Extract the (x, y) coordinate from the center of the cell holding the provided text.  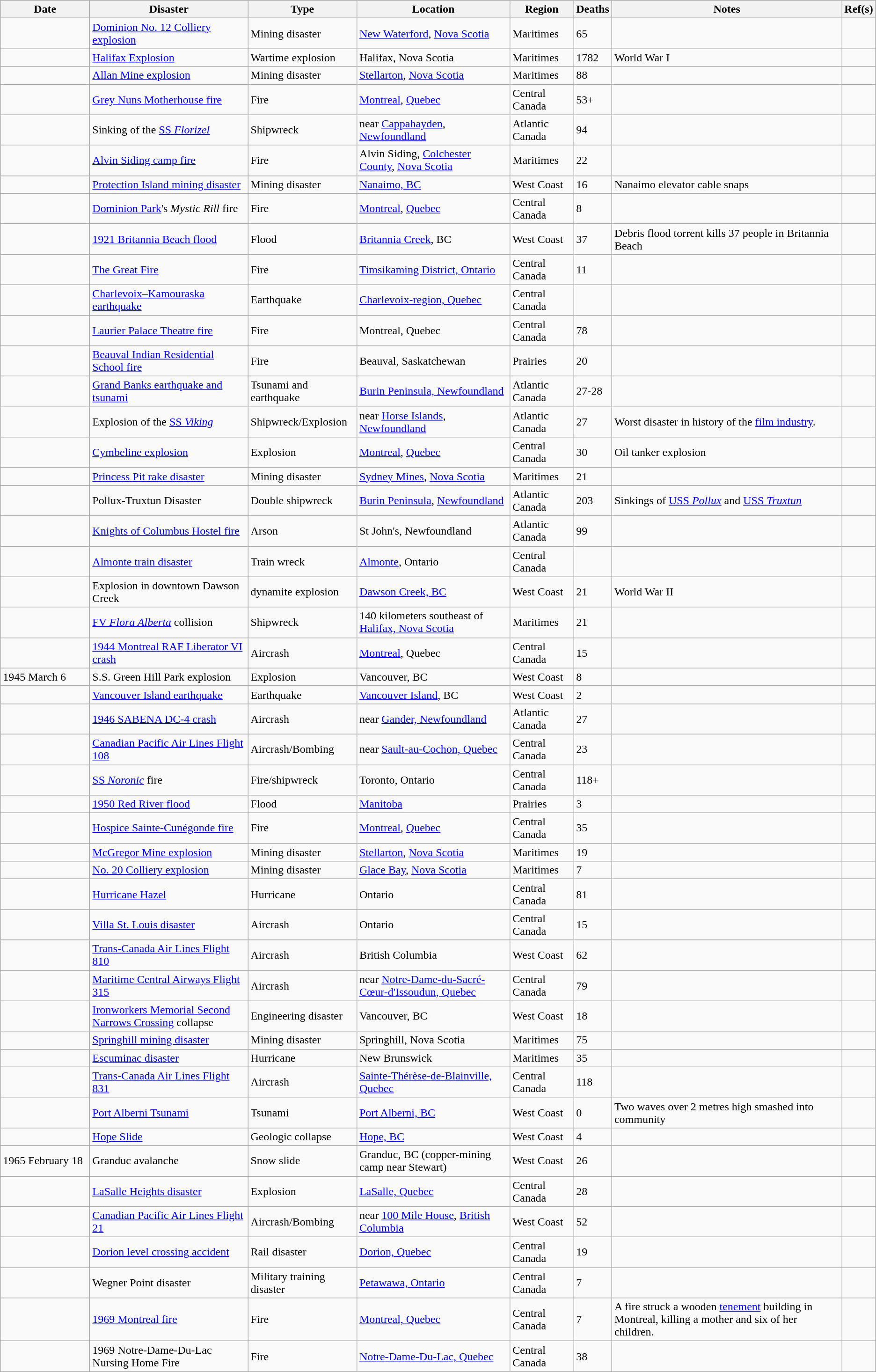
Oil tanker explosion (726, 452)
1965 February 18 (45, 1161)
Arson (302, 531)
203 (593, 501)
Port Alberni Tsunami (169, 1112)
near Sault-au-Cochon, Quebec (433, 749)
Debris flood torrent kills 37 people in Britannia Beach (726, 239)
near Notre-Dame-du-Sacré-Cœur-d'Issoudun, Quebec (433, 986)
SS Noronic fire (169, 780)
88 (593, 75)
No. 20 Colliery explosion (169, 870)
1921 Britannia Beach flood (169, 239)
Disaster (169, 9)
Notes (726, 9)
27-28 (593, 391)
Shipwreck/Explosion (302, 422)
A fire struck a wooden tenement building in Montreal, killing a mother and six of her children. (726, 1320)
Almonte train disaster (169, 562)
Trans-Canada Air Lines Flight 810 (169, 955)
Grand Banks earthquake and tsunami (169, 391)
1950 Red River flood (169, 804)
McGregor Mine explosion (169, 852)
Tsunami (302, 1112)
1782 (593, 58)
Manitoba (433, 804)
140 kilometers southeast of Halifax, Nova Scotia (433, 623)
Sydney Mines, Nova Scotia (433, 477)
Beauval, Saskatchewan (433, 361)
0 (593, 1112)
23 (593, 749)
65 (593, 34)
Sainte-Thérèse-de-Blainville, Quebec (433, 1082)
38 (593, 1357)
Alvin Siding camp fire (169, 160)
Dominion No. 12 Colliery explosion (169, 34)
Fire/shipwreck (302, 780)
53+ (593, 99)
Grey Nuns Motherhouse fire (169, 99)
Princess Pit rake disaster (169, 477)
Maritime Central Airways Flight 315 (169, 986)
Glace Bay, Nova Scotia (433, 870)
Tsunami and earthquake (302, 391)
Charlevoix-region, Quebec (433, 300)
Cymbeline explosion (169, 452)
British Columbia (433, 955)
Hospice Sainte-Cunégonde fire (169, 829)
Canadian Pacific Air Lines Flight 108 (169, 749)
St John's, Newfoundland (433, 531)
Notre-Dame-Du-Lac, Quebec (433, 1357)
118 (593, 1082)
near Horse Islands, Newfoundland (433, 422)
S.S. Green Hill Park explosion (169, 677)
Timsikaming District, Ontario (433, 270)
37 (593, 239)
Beauval Indian Residential School fire (169, 361)
Trans-Canada Air Lines Flight 831 (169, 1082)
Explosion of the SS Viking (169, 422)
78 (593, 330)
16 (593, 184)
Springhill, Nova Scotia (433, 1040)
62 (593, 955)
near Cappahayden, Newfoundland (433, 130)
Wegner Point disaster (169, 1283)
Sinkings of USS Pollux and USS Truxtun (726, 501)
22 (593, 160)
Charlevoix–Kamouraska earthquake (169, 300)
dynamite explosion (302, 592)
18 (593, 1016)
94 (593, 130)
30 (593, 452)
Protection Island mining disaster (169, 184)
Wartime explosion (302, 58)
20 (593, 361)
2 (593, 695)
Rail disaster (302, 1253)
The Great Fire (169, 270)
Deaths (593, 9)
Double shipwreck (302, 501)
Toronto, Ontario (433, 780)
Villa St. Louis disaster (169, 925)
Dominion Park's Mystic Rill fire (169, 209)
Military training disaster (302, 1283)
Ref(s) (859, 9)
Ironworkers Memorial Second Narrows Crossing collapse (169, 1016)
LaSalle, Quebec (433, 1191)
near 100 Mile House, British Columbia (433, 1222)
Type (302, 9)
Halifax Explosion (169, 58)
Alvin Siding, Colchester County, Nova Scotia (433, 160)
81 (593, 894)
Region (542, 9)
Nanaimo, BC (433, 184)
Laurier Palace Theatre fire (169, 330)
Sinking of the SS Florizel (169, 130)
11 (593, 270)
3 (593, 804)
Almonte, Ontario (433, 562)
New Brunswick (433, 1058)
1969 Montreal fire (169, 1320)
Two waves over 2 metres high smashed into community (726, 1112)
Date (45, 9)
1969 Notre-Dame-Du-Lac Nursing Home Fire (169, 1357)
Canadian Pacific Air Lines Flight 21 (169, 1222)
New Waterford, Nova Scotia (433, 34)
Britannia Creek, BC (433, 239)
75 (593, 1040)
Nanaimo elevator cable snaps (726, 184)
Location (433, 9)
Hope, BC (433, 1137)
Pollux-Truxtun Disaster (169, 501)
Springhill mining disaster (169, 1040)
99 (593, 531)
Granduc avalanche (169, 1161)
Worst disaster in history of the film industry. (726, 422)
1946 SABENA DC-4 crash (169, 719)
Escuminac disaster (169, 1058)
1945 March 6 (45, 677)
Knights of Columbus Hostel fire (169, 531)
26 (593, 1161)
4 (593, 1137)
Halifax, Nova Scotia (433, 58)
28 (593, 1191)
Dorion level crossing accident (169, 1253)
near Gander, Newfoundland (433, 719)
World War I (726, 58)
Hurricane Hazel (169, 894)
1944 Montreal RAF Liberator VI crash (169, 653)
Dorion, Quebec (433, 1253)
World War II (726, 592)
Granduc, BC (copper-mining camp near Stewart) (433, 1161)
Vancouver Island, BC (433, 695)
LaSalle Heights disaster (169, 1191)
Train wreck (302, 562)
52 (593, 1222)
FV Flora Alberta collision (169, 623)
Geologic collapse (302, 1137)
Explosion in downtown Dawson Creek (169, 592)
118+ (593, 780)
Port Alberni, BC (433, 1112)
Engineering disaster (302, 1016)
Hope Slide (169, 1137)
Petawawa, Ontario (433, 1283)
Vancouver Island earthquake (169, 695)
79 (593, 986)
Allan Mine explosion (169, 75)
Snow slide (302, 1161)
Dawson Creek, BC (433, 592)
